Search for the cell housing the specified text and yield its (x, y) center coordinate. 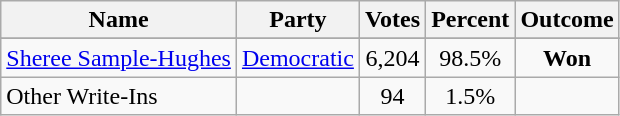
Name (119, 20)
Party (298, 20)
94 (392, 96)
Votes (392, 20)
Other Write-Ins (119, 96)
Won (567, 58)
98.5% (470, 58)
1.5% (470, 96)
6,204 (392, 58)
Outcome (567, 20)
Percent (470, 20)
Democratic (298, 58)
Sheree Sample-Hughes (119, 58)
